Locate the cell with the specified text and output its (X, Y) center coordinate. 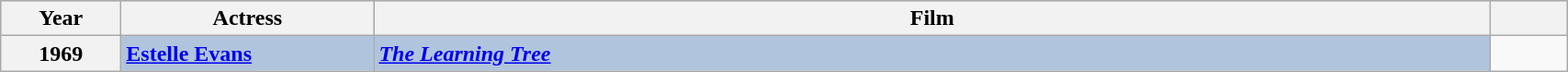
Actress (248, 18)
1969 (61, 54)
Estelle Evans (248, 54)
Year (61, 18)
The Learning Tree (932, 54)
Film (932, 18)
